Search for the cell housing the specified text and yield its (x, y) center coordinate. 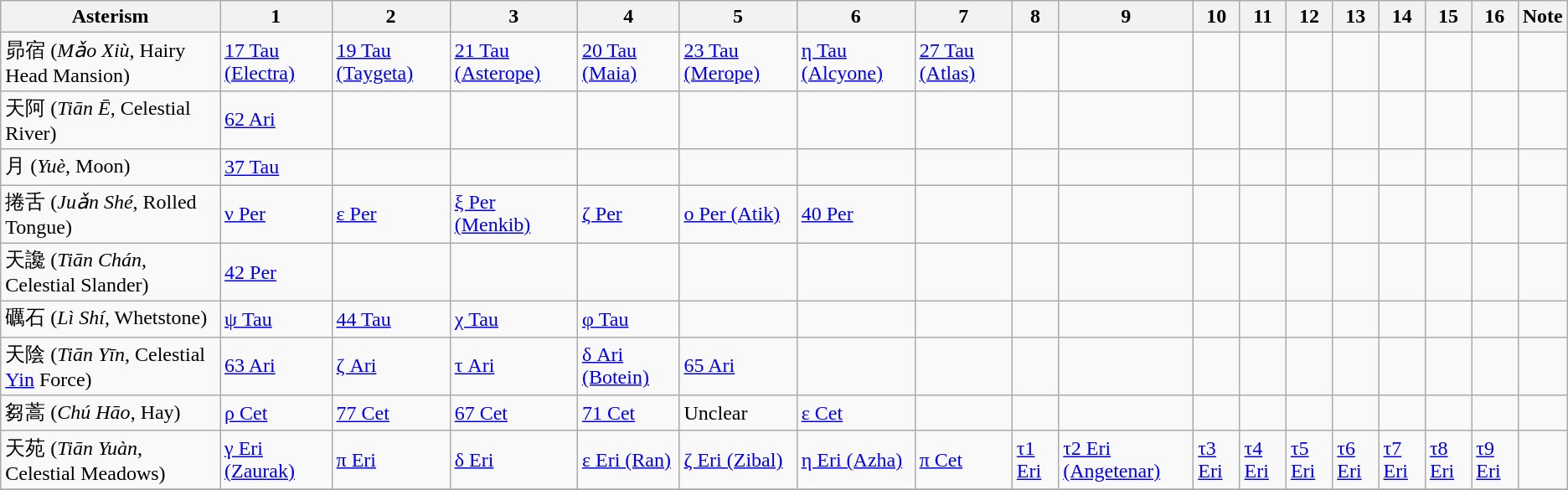
14 (1402, 17)
6 (856, 17)
天讒 (Tiān Chán, Celestial Slander) (111, 272)
19 Tau (Taygeta) (390, 62)
42 Per (276, 272)
3 (513, 17)
ζ Per (628, 214)
ε Per (390, 214)
16 (1494, 17)
63 Ari (276, 366)
21 Tau (Asterope) (513, 62)
η Eri (Azha) (856, 460)
8 (1035, 17)
11 (1263, 17)
η Tau (Alcyone) (856, 62)
Unclear (738, 414)
Asterism (111, 17)
10 (1216, 17)
1 (276, 17)
τ6 Eri (1355, 460)
ζ Eri (Zibal) (738, 460)
13 (1355, 17)
20 Tau (Maia) (628, 62)
τ Ari (513, 366)
37 Tau (276, 168)
27 Tau (Atlas) (963, 62)
π Cet (963, 460)
天苑 (Tiān Yuàn, Celestial Meadows) (111, 460)
77 Cet (390, 414)
礪石 (Lì Shí, Whetstone) (111, 320)
44 Tau (390, 320)
65 Ari (738, 366)
τ8 Eri (1447, 460)
15 (1447, 17)
τ1 Eri (1035, 460)
67 Cet (513, 414)
7 (963, 17)
62 Ari (276, 120)
τ4 Eri (1263, 460)
40 Per (856, 214)
月 (Yuè, Moon) (111, 168)
5 (738, 17)
γ Eri (Zaurak) (276, 460)
9 (1126, 17)
χ Tau (513, 320)
ο Per (Atik) (738, 214)
天阿 (Tiān Ē, Celestial River) (111, 120)
4 (628, 17)
φ Tau (628, 320)
ε Eri (Ran) (628, 460)
ε Cet (856, 414)
昴宿 (Mǎo Xiù, Hairy Head Mansion) (111, 62)
τ7 Eri (1402, 460)
ψ Tau (276, 320)
2 (390, 17)
17 Tau (Electra) (276, 62)
τ9 Eri (1494, 460)
ζ Ari (390, 366)
捲舌 (Juǎn Shé, Rolled Tongue) (111, 214)
π Eri (390, 460)
71 Cet (628, 414)
δ Eri (513, 460)
天陰 (Tiān Yīn, Celestial Yin Force) (111, 366)
23 Tau (Merope) (738, 62)
δ Ari (Botein) (628, 366)
ν Per (276, 214)
ρ Cet (276, 414)
12 (1308, 17)
τ2 Eri (Angetenar) (1126, 460)
芻蒿 (Chú Hāo, Hay) (111, 414)
τ3 Eri (1216, 460)
Note (1543, 17)
τ5 Eri (1308, 460)
ξ Per (Menkib) (513, 214)
